Search for the cell housing the specified text and yield its (X, Y) center coordinate. 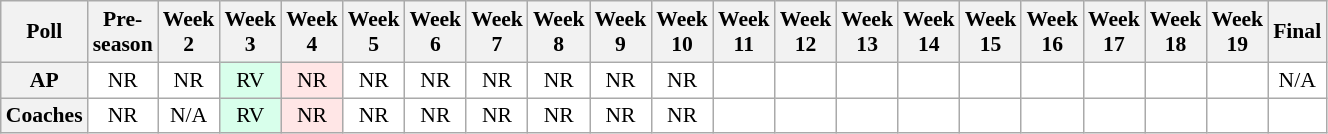
Week12 (806, 32)
Week5 (374, 32)
Pre-season (123, 32)
Week15 (991, 32)
Week14 (929, 32)
Week11 (744, 32)
Week10 (682, 32)
Week17 (1114, 32)
Week13 (867, 32)
AP (44, 80)
Week8 (559, 32)
Week4 (312, 32)
Week16 (1052, 32)
Final (1297, 32)
Coaches (44, 116)
Week18 (1176, 32)
Week3 (250, 32)
Week9 (621, 32)
Week2 (189, 32)
Week7 (497, 32)
Week6 (435, 32)
Poll (44, 32)
Week19 (1237, 32)
